Search for the cell housing the specified text and yield its [x, y] center coordinate. 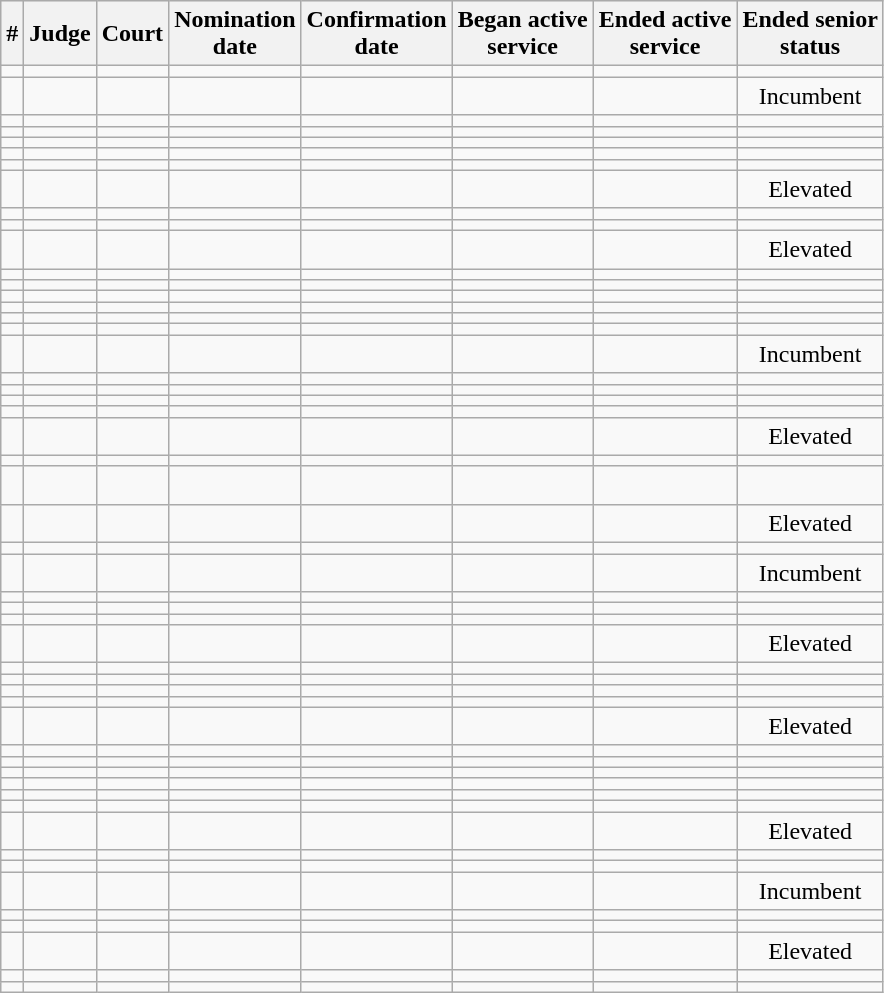
Judge [60, 34]
Ended activeservice [665, 34]
Ended seniorstatus [810, 34]
Began activeservice [522, 34]
Nominationdate [235, 34]
# [12, 34]
Confirmationdate [376, 34]
Court [132, 34]
